Scan for the cell matching the given text and deliver its (x, y) coordinate at center. 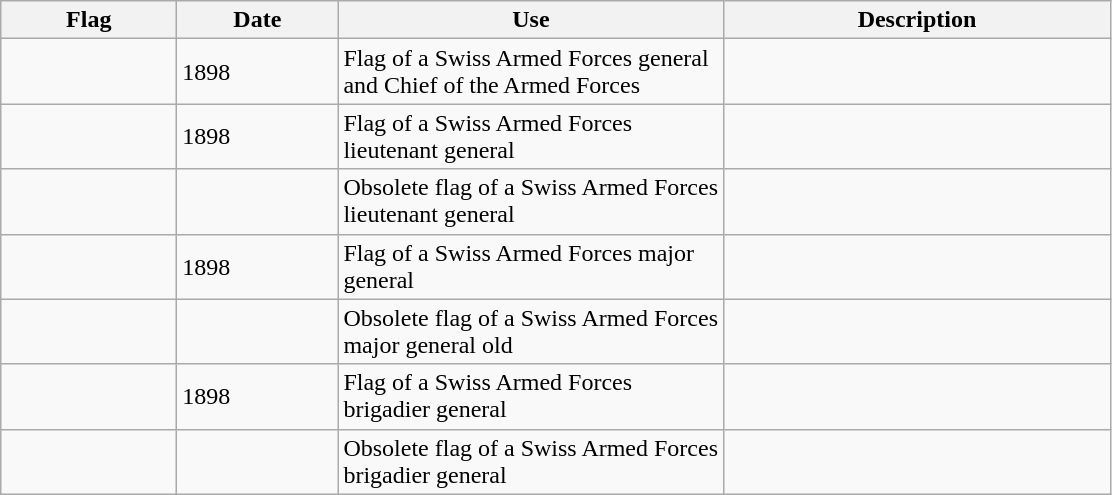
Obsolete flag of a Swiss Armed Forces major general old (531, 332)
Flag (89, 20)
Use (531, 20)
Date (258, 20)
Obsolete flag of a Swiss Armed Forces lieutenant general (531, 202)
Flag of a Swiss Armed Forces brigadier general (531, 396)
Flag of a Swiss Armed Forces major general (531, 266)
Flag of a Swiss Armed Forces general and Chief of the Armed Forces (531, 72)
Flag of a Swiss Armed Forces lieutenant general (531, 136)
Obsolete flag of a Swiss Armed Forces brigadier general (531, 462)
Description (917, 20)
